Scan for the cell matching the given text and deliver its [x, y] coordinate at center. 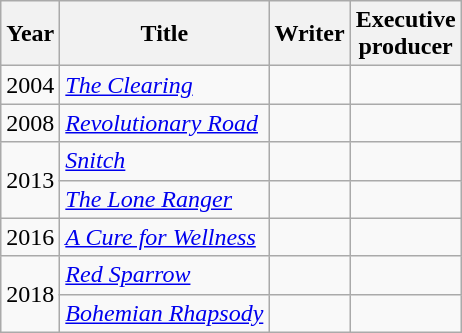
2004 [30, 85]
2013 [30, 180]
Bohemian Rhapsody [164, 313]
2018 [30, 294]
Year [30, 34]
A Cure for Wellness [164, 237]
The Clearing [164, 85]
2008 [30, 123]
Title [164, 34]
Revolutionary Road [164, 123]
The Lone Ranger [164, 199]
Red Sparrow [164, 275]
Snitch [164, 161]
Writer [310, 34]
2016 [30, 237]
Executiveproducer [406, 34]
